For the text-containing cell, return its midpoint in (x, y) coordinate format. 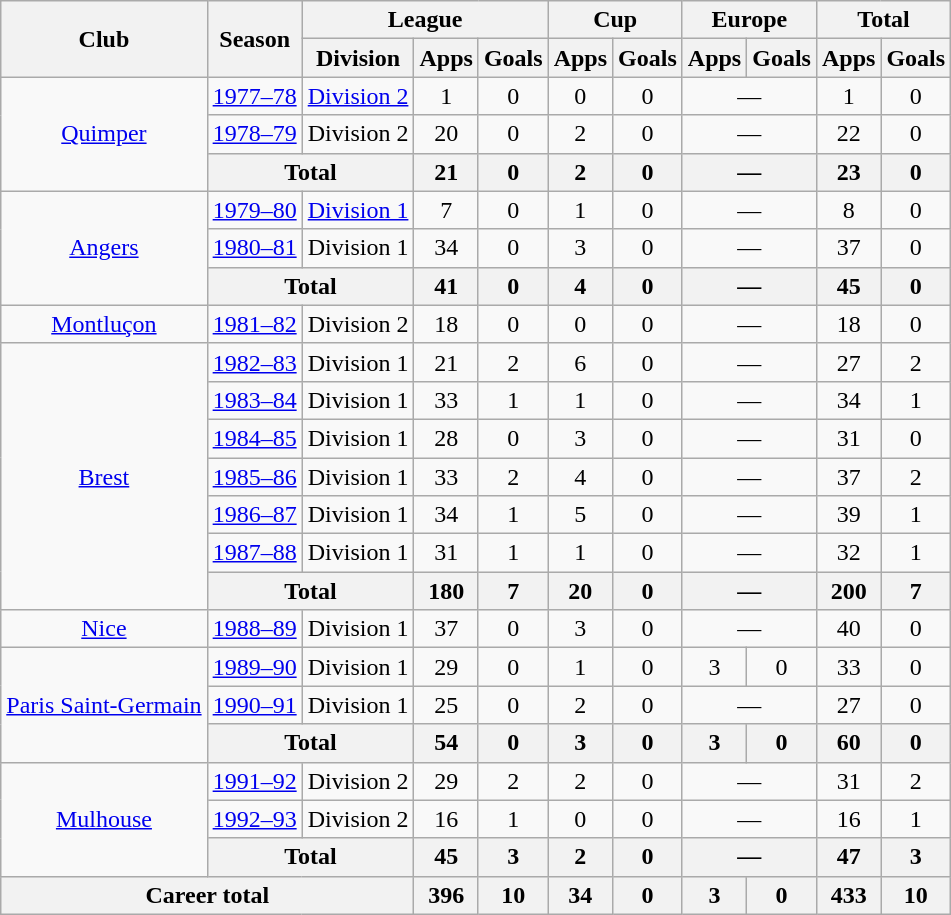
39 (848, 515)
Brest (104, 476)
Europe (749, 20)
1981–82 (254, 324)
Montluçon (104, 324)
28 (446, 438)
1990–91 (254, 705)
Angers (104, 248)
1988–89 (254, 629)
Club (104, 39)
League (425, 20)
32 (848, 553)
180 (446, 591)
Career total (208, 895)
Season (254, 39)
23 (848, 172)
5 (580, 515)
1989–90 (254, 667)
41 (446, 286)
433 (848, 895)
1983–84 (254, 400)
Cup (615, 20)
25 (446, 705)
1986–87 (254, 515)
6 (580, 362)
Mulhouse (104, 819)
200 (848, 591)
1977–78 (254, 96)
1991–92 (254, 781)
40 (848, 629)
Paris Saint-Germain (104, 705)
396 (446, 895)
22 (848, 134)
1979–80 (254, 210)
8 (848, 210)
1982–83 (254, 362)
47 (848, 857)
1985–86 (254, 477)
Nice (104, 629)
60 (848, 743)
1984–85 (254, 438)
1980–81 (254, 248)
Division (358, 58)
1978–79 (254, 134)
1987–88 (254, 553)
54 (446, 743)
Quimper (104, 134)
1992–93 (254, 819)
